Capture the cell that displays the provided text and extract its (x, y) central coordinate. 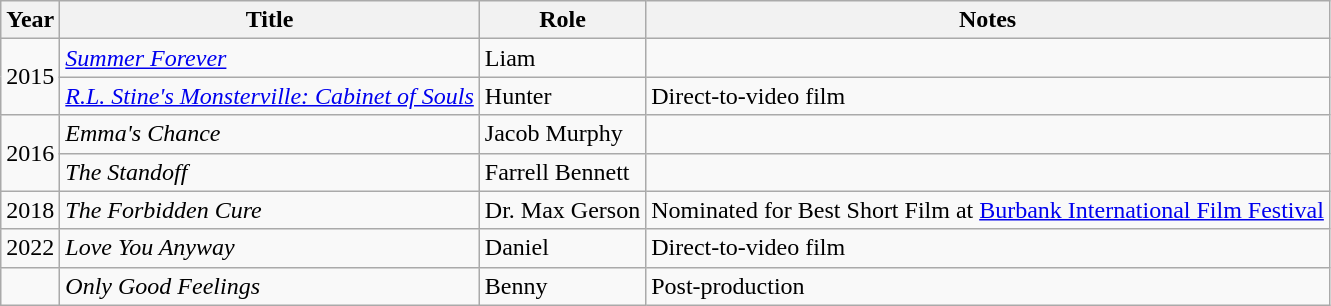
Dr. Max Gerson (562, 210)
The Standoff (270, 172)
Notes (988, 20)
Love You Anyway (270, 248)
Jacob Murphy (562, 134)
2018 (30, 210)
Liam (562, 58)
2022 (30, 248)
Benny (562, 286)
Farrell Bennett (562, 172)
Daniel (562, 248)
Summer Forever (270, 58)
The Forbidden Cure (270, 210)
Nominated for Best Short Film at Burbank International Film Festival (988, 210)
2015 (30, 77)
Role (562, 20)
Emma's Chance (270, 134)
Title (270, 20)
Year (30, 20)
R.L. Stine's Monsterville: Cabinet of Souls (270, 96)
Only Good Feelings (270, 286)
2016 (30, 153)
Post-production (988, 286)
Hunter (562, 96)
